Identify which cell holds the provided text, then report its [x, y] central coordinate. 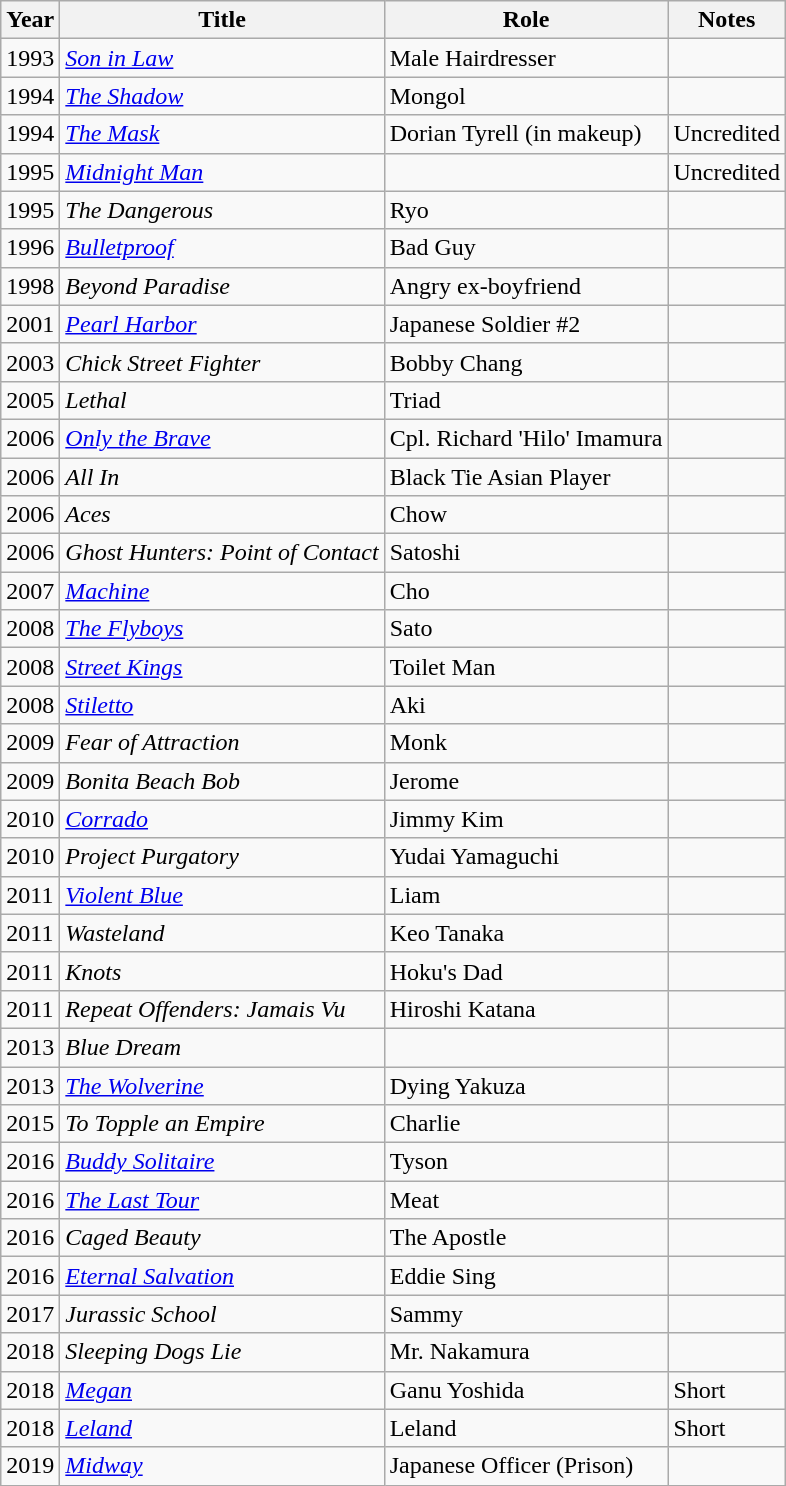
Jurassic School [222, 1314]
Ganu Yoshida [526, 1390]
Knots [222, 971]
Son in Law [222, 58]
The Apostle [526, 1238]
Sato [526, 629]
All In [222, 477]
2019 [30, 1466]
2001 [30, 324]
Chick Street Fighter [222, 362]
2015 [30, 1124]
Male Hairdresser [526, 58]
Cho [526, 591]
1998 [30, 286]
Year [30, 20]
Notes [727, 20]
Wasteland [222, 933]
Sleeping Dogs Lie [222, 1352]
The Shadow [222, 96]
Fear of Attraction [222, 743]
Hoku's Dad [526, 971]
Beyond Paradise [222, 286]
Ryo [526, 210]
Violent Blue [222, 895]
Aki [526, 705]
Keo Tanaka [526, 933]
Caged Beauty [222, 1238]
Repeat Offenders: Jamais Vu [222, 1009]
Angry ex-boyfriend [526, 286]
Bobby Chang [526, 362]
Only the Brave [222, 438]
Dorian Tyrell (in makeup) [526, 134]
Tyson [526, 1162]
Mr. Nakamura [526, 1352]
Black Tie Asian Player [526, 477]
Bonita Beach Bob [222, 781]
Triad [526, 400]
The Last Tour [222, 1200]
Jerome [526, 781]
Role [526, 20]
Pearl Harbor [222, 324]
Buddy Solitaire [222, 1162]
Bad Guy [526, 248]
The Flyboys [222, 629]
Yudai Yamaguchi [526, 857]
Project Purgatory [222, 857]
1993 [30, 58]
2017 [30, 1314]
1996 [30, 248]
Street Kings [222, 667]
Blue Dream [222, 1047]
Title [222, 20]
2005 [30, 400]
2007 [30, 591]
Corrado [222, 819]
To Topple an Empire [222, 1124]
Liam [526, 895]
Japanese Soldier #2 [526, 324]
Japanese Officer (Prison) [526, 1466]
Sammy [526, 1314]
2003 [30, 362]
Lethal [222, 400]
Mongol [526, 96]
Monk [526, 743]
Jimmy Kim [526, 819]
The Wolverine [222, 1085]
Chow [526, 515]
Eternal Salvation [222, 1276]
Hiroshi Katana [526, 1009]
Satoshi [526, 553]
Machine [222, 591]
Charlie [526, 1124]
Aces [222, 515]
The Dangerous [222, 210]
Midnight Man [222, 172]
Dying Yakuza [526, 1085]
The Mask [222, 134]
Midway [222, 1466]
Toilet Man [526, 667]
Meat [526, 1200]
Ghost Hunters: Point of Contact [222, 553]
Eddie Sing [526, 1276]
Bulletproof [222, 248]
Megan [222, 1390]
Cpl. Richard 'Hilo' Imamura [526, 438]
Stiletto [222, 705]
